Return [X, Y] of the center of cell containing provided text 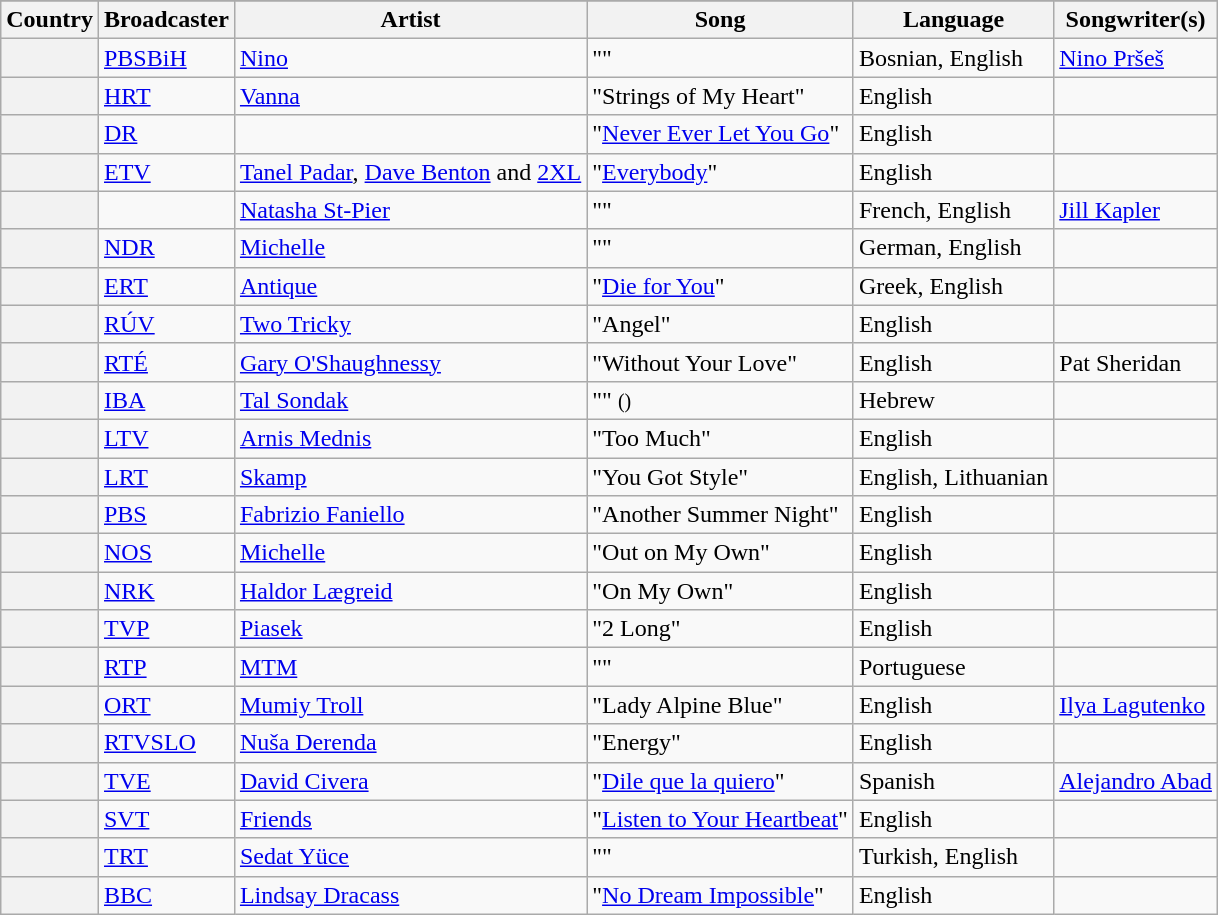
Spanish [953, 781]
Country [50, 20]
French, English [953, 210]
"Out on My Own" [720, 553]
Friends [410, 819]
Arnis Mednis [410, 438]
RÚV [166, 324]
"Never Ever Let You Go" [720, 134]
SVT [166, 819]
David Civera [410, 781]
"Too Much" [720, 438]
Fabrizio Faniello [410, 515]
ORT [166, 705]
ERT [166, 286]
NOS [166, 553]
Artist [410, 20]
Haldor Lægreid [410, 591]
DR [166, 134]
Nuša Derenda [410, 743]
LRT [166, 477]
Lindsay Dracass [410, 895]
Tal Sondak [410, 400]
IBA [166, 400]
Ilya Lagutenko [1136, 705]
ETV [166, 172]
Song [720, 20]
"Listen to Your Heartbeat" [720, 819]
Gary O'Shaughnessy [410, 362]
"No Dream Impossible" [720, 895]
TRT [166, 857]
MTM [410, 667]
Alejandro Abad [1136, 781]
"Another Summer Night" [720, 515]
Songwriter(s) [1136, 20]
Natasha St-Pier [410, 210]
Hebrew [953, 400]
NRK [166, 591]
"Angel" [720, 324]
Antique [410, 286]
"" () [720, 400]
English, Lithuanian [953, 477]
RTP [166, 667]
Pat Sheridan [1136, 362]
LTV [166, 438]
"Lady Alpine Blue" [720, 705]
Jill Kapler [1136, 210]
"Die for You" [720, 286]
"2 Long" [720, 629]
Nino Pršeš [1136, 58]
Turkish, English [953, 857]
Skamp [410, 477]
Vanna [410, 96]
BBC [166, 895]
PBS [166, 515]
Piasek [410, 629]
Bosnian, English [953, 58]
Two Tricky [410, 324]
"Without Your Love" [720, 362]
"On My Own" [720, 591]
"Energy" [720, 743]
RTÉ [166, 362]
"You Got Style" [720, 477]
"Dile que la quiero" [720, 781]
HRT [166, 96]
TVP [166, 629]
German, English [953, 248]
RTVSLO [166, 743]
NDR [166, 248]
PBSBiH [166, 58]
Sedat Yüce [410, 857]
TVE [166, 781]
Mumiy Troll [410, 705]
Portuguese [953, 667]
Tanel Padar, Dave Benton and 2XL [410, 172]
Greek, English [953, 286]
"Everybody" [720, 172]
"Strings of My Heart" [720, 96]
Language [953, 20]
Broadcaster [166, 20]
Nino [410, 58]
